Return the [x, y] coordinate for the center point of the cell that contains the specified text.  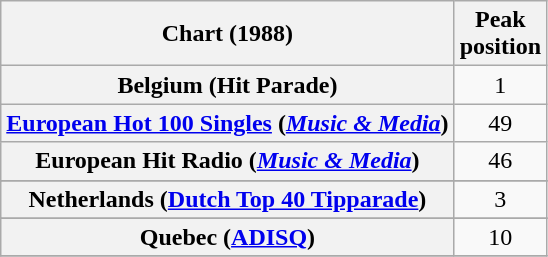
10 [500, 237]
49 [500, 123]
Belgium (Hit Parade) [228, 85]
46 [500, 161]
European Hot 100 Singles (Music & Media) [228, 123]
Netherlands (Dutch Top 40 Tipparade) [228, 199]
Chart (1988) [228, 34]
Quebec (ADISQ) [228, 237]
1 [500, 85]
Peakposition [500, 34]
European Hit Radio (Music & Media) [228, 161]
3 [500, 199]
